Return (x, y) of the center of cell containing provided text 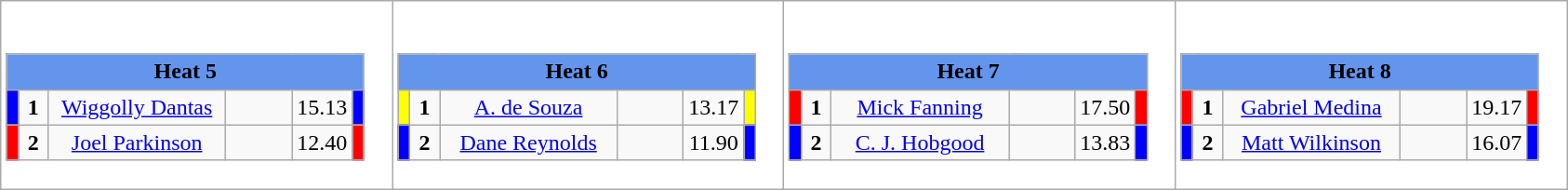
A. de Souza (528, 107)
Heat 7 (968, 72)
Heat 7 1 Mick Fanning 17.50 2 C. J. Hobgood 13.83 (980, 95)
C. J. Hobgood (921, 142)
Heat 5 1 Wiggolly Dantas 15.13 2 Joel Parkinson 12.40 (197, 95)
Gabriel Medina (1311, 107)
Heat 6 (577, 72)
Heat 8 1 Gabriel Medina 19.17 2 Matt Wilkinson 16.07 (1371, 95)
11.90 (714, 142)
Dane Reynolds (528, 142)
16.07 (1497, 142)
Matt Wilkinson (1311, 142)
Mick Fanning (921, 107)
15.13 (322, 107)
Heat 5 (185, 72)
Heat 8 (1360, 72)
17.50 (1105, 107)
13.83 (1105, 142)
Wiggolly Dantas (138, 107)
13.17 (714, 107)
12.40 (322, 142)
Joel Parkinson (138, 142)
Heat 6 1 A. de Souza 13.17 2 Dane Reynolds 11.90 (588, 95)
19.17 (1497, 107)
